Pinpoint the cell where the given text exists, returning its (X, Y) midpoint coordinate. 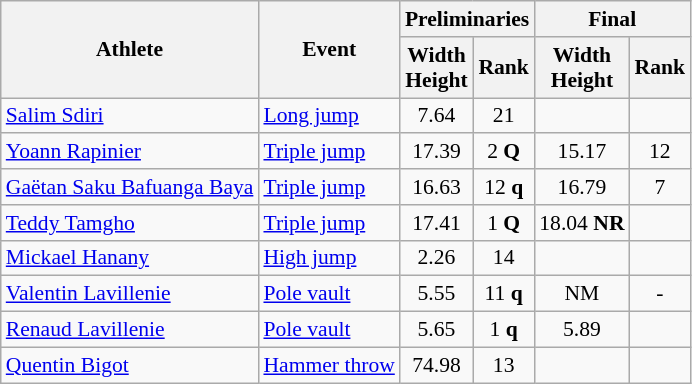
Gaëtan Saku Bafuanga Baya (130, 187)
5.55 (436, 294)
74.98 (436, 365)
16.79 (582, 187)
12 q (504, 187)
14 (504, 258)
13 (504, 365)
Quentin Bigot (130, 365)
21 (504, 116)
Yoann Rapinier (130, 152)
NM (582, 294)
16.63 (436, 187)
5.65 (436, 330)
Valentin Lavillenie (130, 294)
2 Q (504, 152)
- (660, 294)
Athlete (130, 50)
1 Q (504, 223)
17.41 (436, 223)
Preliminaries (467, 19)
Long jump (328, 116)
High jump (328, 258)
7 (660, 187)
12 (660, 152)
17.39 (436, 152)
Teddy Tamgho (130, 223)
Renaud Lavillenie (130, 330)
7.64 (436, 116)
Salim Sdiri (130, 116)
15.17 (582, 152)
Hammer throw (328, 365)
2.26 (436, 258)
5.89 (582, 330)
Event (328, 50)
18.04 NR (582, 223)
Mickael Hanany (130, 258)
1 q (504, 330)
11 q (504, 294)
Final (612, 19)
